Detect which cell encompasses the target text, then output its (X, Y) center coordinate. 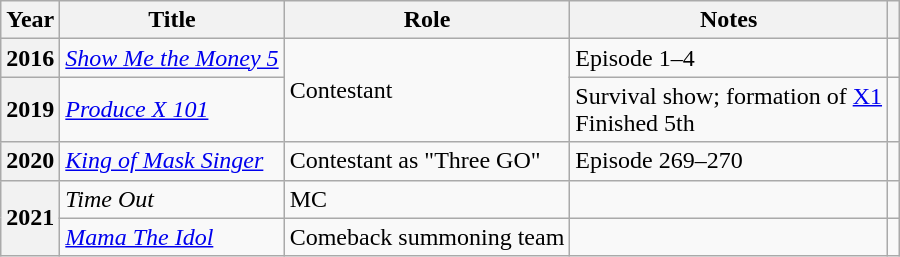
Role (427, 20)
Survival show; formation of X1Finished 5th (729, 110)
Contestant (427, 90)
Mama The Idol (172, 237)
Episode 269–270 (729, 161)
2016 (30, 58)
King of Mask Singer (172, 161)
Time Out (172, 199)
Contestant as "Three GO" (427, 161)
Show Me the Money 5 (172, 58)
Produce X 101 (172, 110)
2020 (30, 161)
Title (172, 20)
2021 (30, 218)
MC (427, 199)
2019 (30, 110)
Year (30, 20)
Comeback summoning team (427, 237)
Episode 1–4 (729, 58)
Notes (729, 20)
